Scan for the cell matching the given text and deliver its [X, Y] coordinate at center. 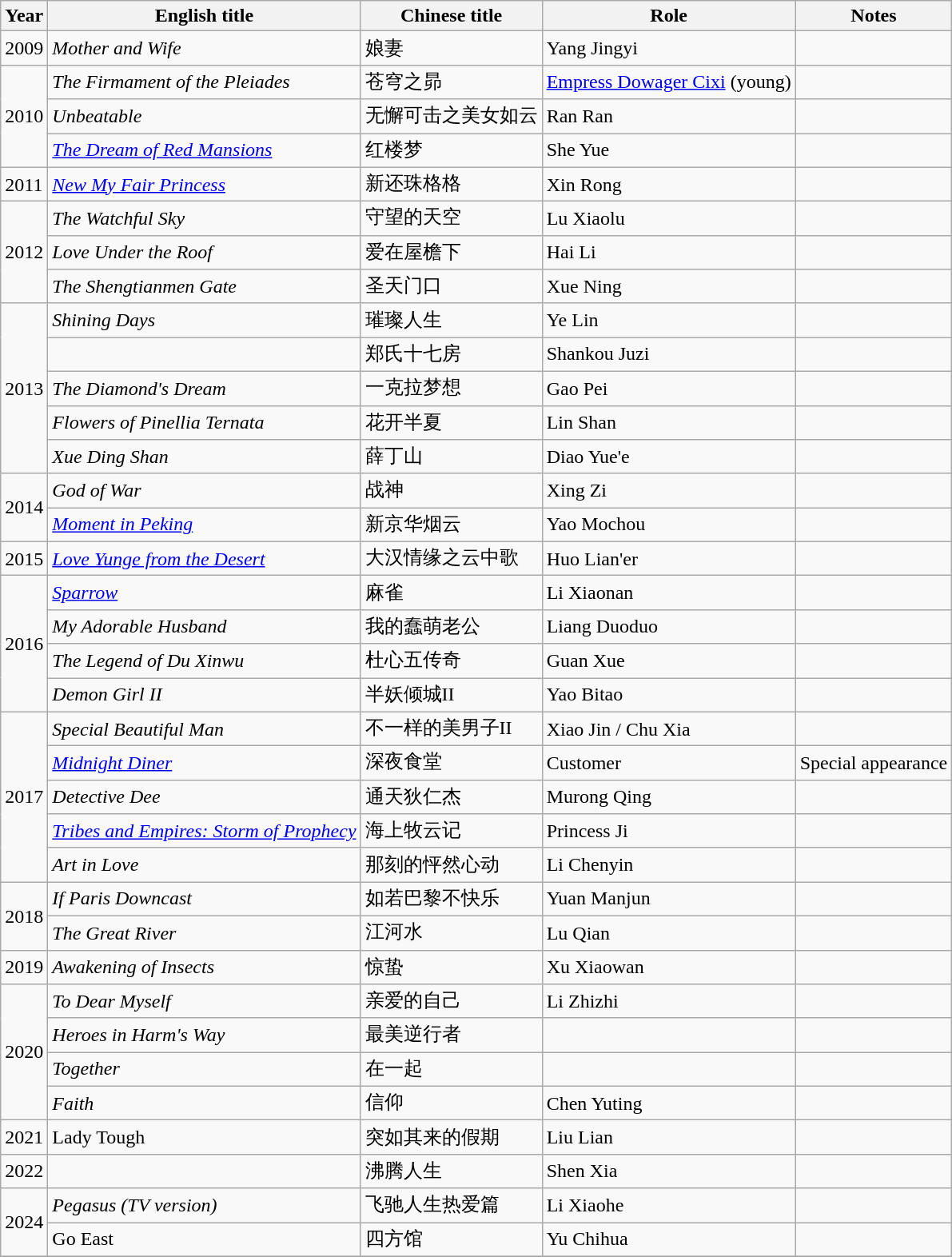
Special Beautiful Man [205, 729]
Go East [205, 1239]
海上牧云记 [451, 832]
Huo Lian'er [668, 558]
不一样的美男子II [451, 729]
守望的天空 [451, 219]
新还珠格格 [451, 184]
圣天门口 [451, 286]
The Firmament of the Pleiades [205, 82]
花开半夏 [451, 422]
惊蛰 [451, 968]
2009 [24, 48]
Guan Xue [668, 660]
Chinese title [451, 16]
如若巴黎不快乐 [451, 899]
最美逆行者 [451, 1035]
半妖倾城II [451, 696]
If Paris Downcast [205, 899]
Xu Xiaowan [668, 968]
English title [205, 16]
2019 [24, 968]
2015 [24, 558]
Demon Girl II [205, 696]
2017 [24, 796]
Detective Dee [205, 796]
To Dear Myself [205, 1001]
The Shengtianmen Gate [205, 286]
Role [668, 16]
Xue Ding Shan [205, 457]
2011 [24, 184]
Midnight Diner [205, 763]
通天狄仁杰 [451, 796]
2022 [24, 1171]
The Dream of Red Mansions [205, 150]
Together [205, 1070]
璀璨人生 [451, 320]
郑氏十七房 [451, 355]
Heroes in Harm's Way [205, 1035]
麻雀 [451, 593]
大汉情缘之云中歌 [451, 558]
爱在屋檐下 [451, 253]
Mother and Wife [205, 48]
2013 [24, 389]
Lin Shan [668, 422]
Shen Xia [668, 1171]
Lady Tough [205, 1137]
那刻的怦然心动 [451, 865]
亲爱的自己 [451, 1001]
Liu Lian [668, 1137]
Diao Yue'e [668, 457]
Liang Duoduo [668, 627]
我的蠢萌老公 [451, 627]
Lu Qian [668, 932]
Li Chenyin [668, 865]
Unbeatable [205, 117]
Ye Lin [668, 320]
信仰 [451, 1103]
红楼梦 [451, 150]
Customer [668, 763]
The Watchful Sky [205, 219]
Xin Rong [668, 184]
无懈可击之美女如云 [451, 117]
Empress Dowager Cixi (young) [668, 82]
Li Xiaohe [668, 1206]
Lu Xiaolu [668, 219]
战神 [451, 491]
2014 [24, 507]
Xue Ning [668, 286]
She Yue [668, 150]
Special appearance [874, 763]
Shankou Juzi [668, 355]
杜心五传奇 [451, 660]
娘妻 [451, 48]
2016 [24, 644]
Love Yunge from the Desert [205, 558]
Xing Zi [668, 491]
Hai Li [668, 253]
飞驰人生热爱篇 [451, 1206]
四方馆 [451, 1239]
沸腾人生 [451, 1171]
My Adorable Husband [205, 627]
在一起 [451, 1070]
一克拉梦想 [451, 389]
The Great River [205, 932]
薛丁山 [451, 457]
Flowers of Pinellia Ternata [205, 422]
Year [24, 16]
Li Zhizhi [668, 1001]
2020 [24, 1052]
Yao Mochou [668, 525]
Yuan Manjun [668, 899]
2021 [24, 1137]
Moment in Peking [205, 525]
Love Under the Roof [205, 253]
Chen Yuting [668, 1103]
Yao Bitao [668, 696]
2010 [24, 116]
Awakening of Insects [205, 968]
Xiao Jin / Chu Xia [668, 729]
Li Xiaonan [668, 593]
2012 [24, 253]
God of War [205, 491]
New My Fair Princess [205, 184]
Faith [205, 1103]
The Legend of Du Xinwu [205, 660]
Art in Love [205, 865]
2024 [24, 1222]
Pegasus (TV version) [205, 1206]
Gao Pei [668, 389]
Yu Chihua [668, 1239]
Ran Ran [668, 117]
苍穹之昴 [451, 82]
江河水 [451, 932]
Yang Jingyi [668, 48]
Tribes and Empires: Storm of Prophecy [205, 832]
2018 [24, 916]
突如其来的假期 [451, 1137]
新京华烟云 [451, 525]
Shining Days [205, 320]
深夜食堂 [451, 763]
Sparrow [205, 593]
Murong Qing [668, 796]
Princess Ji [668, 832]
The Diamond's Dream [205, 389]
Notes [874, 16]
